Return the [x, y] coordinate for the center point of the cell that contains the specified text.  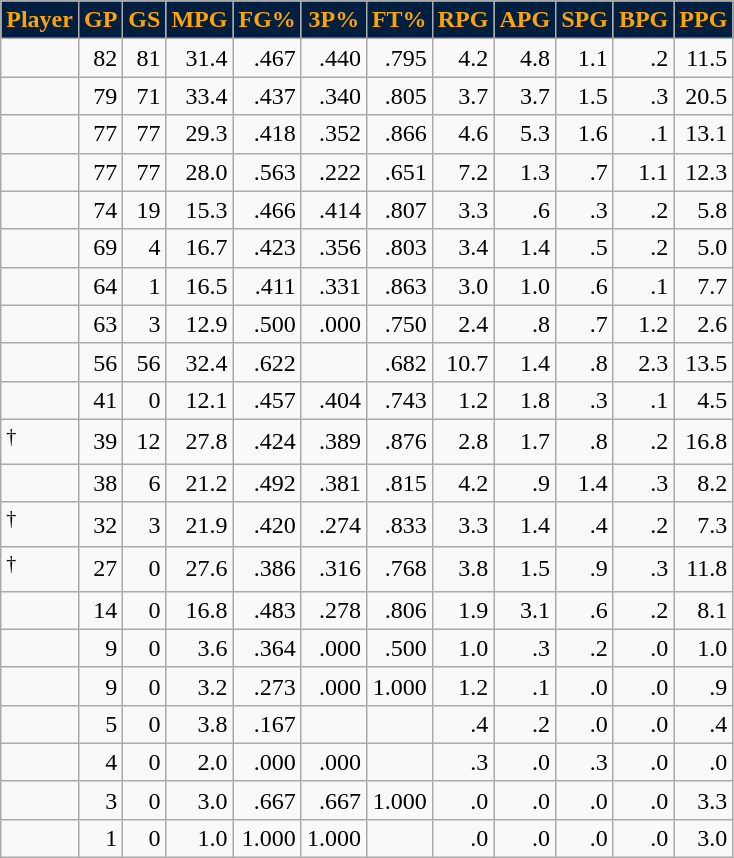
APG [525, 20]
2.3 [643, 362]
79 [100, 96]
4.8 [525, 58]
5.8 [704, 210]
27.6 [200, 570]
8.1 [704, 610]
.622 [267, 362]
.682 [399, 362]
.866 [399, 134]
15.3 [200, 210]
32 [100, 524]
.807 [399, 210]
PPG [704, 20]
.743 [399, 400]
GS [144, 20]
.467 [267, 58]
.483 [267, 610]
GP [100, 20]
.457 [267, 400]
7.3 [704, 524]
27 [100, 570]
2.4 [463, 324]
1.9 [463, 610]
8.2 [704, 483]
20.5 [704, 96]
.389 [334, 442]
33.4 [200, 96]
12.1 [200, 400]
7.7 [704, 286]
.418 [267, 134]
.466 [267, 210]
5.3 [525, 134]
29.3 [200, 134]
38 [100, 483]
.795 [399, 58]
.805 [399, 96]
12.9 [200, 324]
.5 [585, 248]
69 [100, 248]
31.4 [200, 58]
.404 [334, 400]
1.3 [525, 172]
11.5 [704, 58]
3.1 [525, 610]
.803 [399, 248]
2.0 [200, 762]
.414 [334, 210]
11.8 [704, 570]
.356 [334, 248]
16.5 [200, 286]
64 [100, 286]
.352 [334, 134]
4.5 [704, 400]
.651 [399, 172]
19 [144, 210]
.222 [334, 172]
.876 [399, 442]
1.8 [525, 400]
82 [100, 58]
27.8 [200, 442]
12 [144, 442]
RPG [463, 20]
.806 [399, 610]
.420 [267, 524]
5 [100, 724]
2.6 [704, 324]
4.6 [463, 134]
.274 [334, 524]
13.1 [704, 134]
41 [100, 400]
1.7 [525, 442]
7.2 [463, 172]
5.0 [704, 248]
12.3 [704, 172]
.331 [334, 286]
16.7 [200, 248]
.364 [267, 648]
2.8 [463, 442]
1.6 [585, 134]
.440 [334, 58]
3.2 [200, 686]
.381 [334, 483]
14 [100, 610]
21.9 [200, 524]
3.6 [200, 648]
71 [144, 96]
74 [100, 210]
.563 [267, 172]
.316 [334, 570]
.863 [399, 286]
.768 [399, 570]
63 [100, 324]
.340 [334, 96]
FG% [267, 20]
.833 [399, 524]
.423 [267, 248]
.492 [267, 483]
BPG [643, 20]
39 [100, 442]
.437 [267, 96]
32.4 [200, 362]
.411 [267, 286]
.273 [267, 686]
SPG [585, 20]
MPG [200, 20]
.386 [267, 570]
3P% [334, 20]
.815 [399, 483]
10.7 [463, 362]
.167 [267, 724]
3.4 [463, 248]
6 [144, 483]
13.5 [704, 362]
.278 [334, 610]
81 [144, 58]
28.0 [200, 172]
21.2 [200, 483]
.750 [399, 324]
FT% [399, 20]
Player [40, 20]
.424 [267, 442]
